Pinpoint the cell where the given text exists, returning its [X, Y] midpoint coordinate. 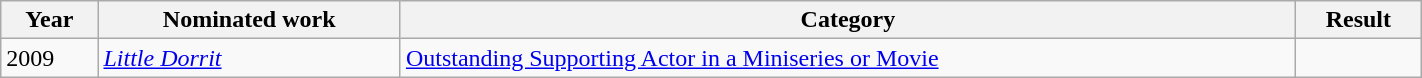
2009 [50, 58]
Result [1358, 20]
Category [848, 20]
Nominated work [249, 20]
Year [50, 20]
Little Dorrit [249, 58]
Outstanding Supporting Actor in a Miniseries or Movie [848, 58]
